Return (X, Y) of the center of cell containing provided text 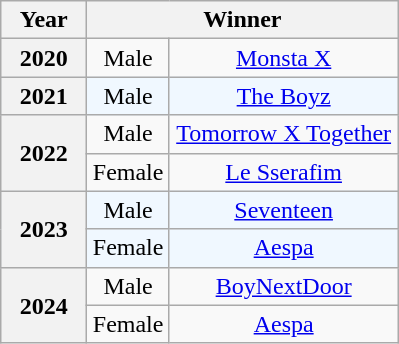
2023 (44, 229)
2021 (44, 96)
Le Sserafim (283, 172)
Year (44, 20)
Winner (242, 20)
2020 (44, 58)
Seventeen (283, 210)
BoyNextDoor (283, 286)
2022 (44, 153)
Tomorrow X Together (283, 134)
The Boyz (283, 96)
Monsta X (283, 58)
2024 (44, 305)
